Pinpoint the cell where the given text exists, returning its [x, y] midpoint coordinate. 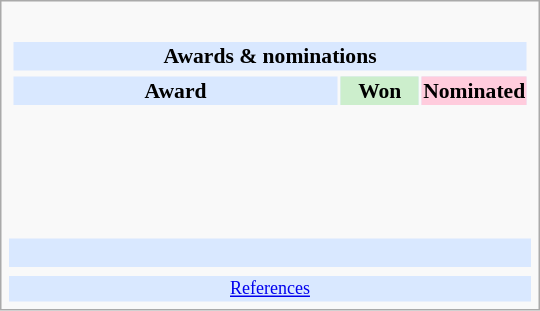
Award [175, 90]
References [270, 289]
Won [380, 90]
Awards & nominations [270, 56]
Nominated [474, 90]
Awards & nominations Award Won Nominated [270, 124]
